Capture the cell that displays the provided text and extract its (x, y) central coordinate. 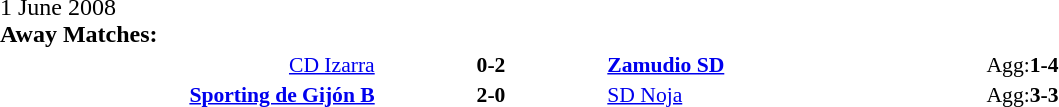
0-2 (492, 64)
Zamudio SD (795, 64)
